Locate the cell with the specified text and output its (X, Y) center coordinate. 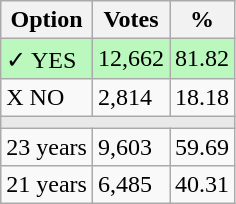
Votes (130, 20)
23 years (47, 147)
6,485 (130, 185)
21 years (47, 185)
59.69 (202, 147)
X NO (47, 97)
% (202, 20)
18.18 (202, 97)
9,603 (130, 147)
2,814 (130, 97)
12,662 (130, 59)
✓ YES (47, 59)
81.82 (202, 59)
Option (47, 20)
40.31 (202, 185)
